Find where the given text appears and provide that cell's center as (x, y) coordinate. 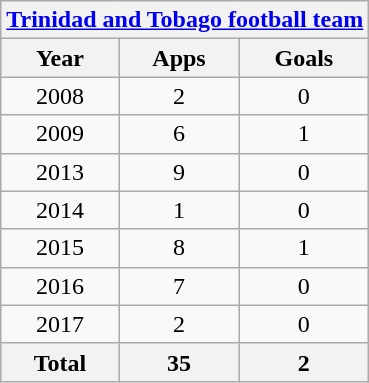
35 (179, 362)
Trinidad and Tobago football team (185, 20)
Year (60, 58)
2009 (60, 134)
9 (179, 172)
2008 (60, 96)
2017 (60, 324)
Goals (304, 58)
Total (60, 362)
2013 (60, 172)
2014 (60, 210)
2016 (60, 286)
7 (179, 286)
8 (179, 248)
6 (179, 134)
Apps (179, 58)
2015 (60, 248)
